Pinpoint the cell where the given text exists, returning its [x, y] midpoint coordinate. 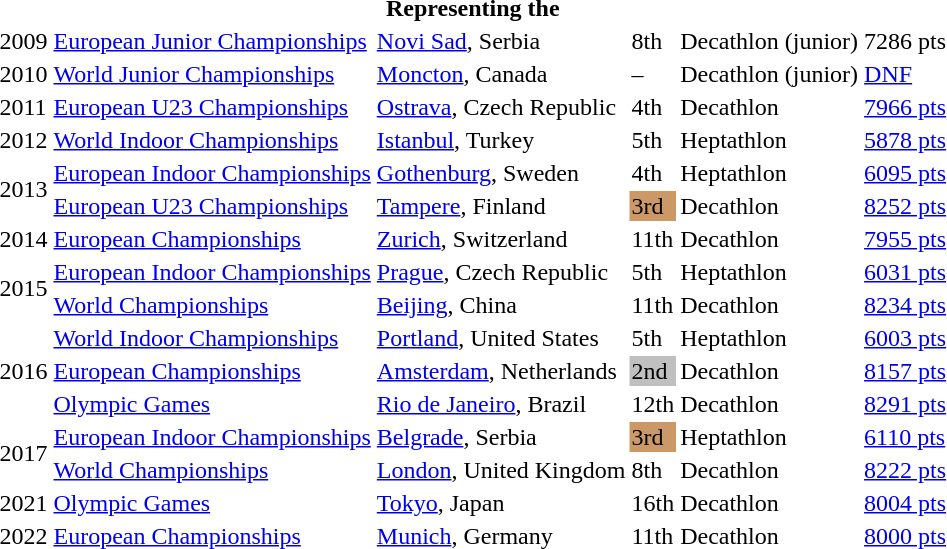
16th [653, 503]
12th [653, 404]
European Junior Championships [212, 41]
Prague, Czech Republic [501, 272]
Ostrava, Czech Republic [501, 107]
Amsterdam, Netherlands [501, 371]
Rio de Janeiro, Brazil [501, 404]
Zurich, Switzerland [501, 239]
London, United Kingdom [501, 470]
Novi Sad, Serbia [501, 41]
– [653, 74]
Tokyo, Japan [501, 503]
Tampere, Finland [501, 206]
Portland, United States [501, 338]
2nd [653, 371]
World Junior Championships [212, 74]
Gothenburg, Sweden [501, 173]
Beijing, China [501, 305]
Istanbul, Turkey [501, 140]
Belgrade, Serbia [501, 437]
Moncton, Canada [501, 74]
